Determine the (x, y) coordinate at the center of the cell enclosing the given text.  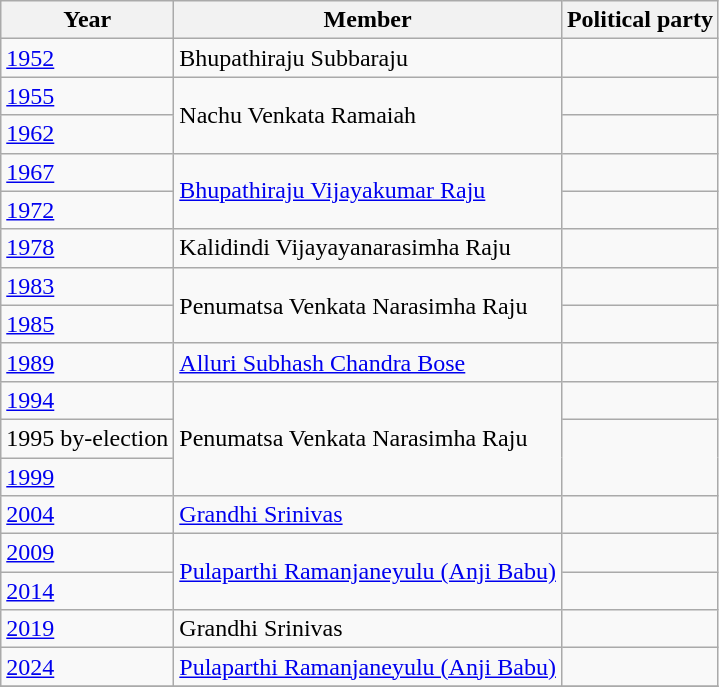
2019 (88, 629)
1967 (88, 172)
Nachu Venkata Ramaiah (368, 115)
Bhupathiraju Vijayakumar Raju (368, 191)
1978 (88, 248)
1955 (88, 96)
2009 (88, 553)
1995 by-election (88, 438)
Political party (640, 20)
1994 (88, 400)
2004 (88, 515)
1983 (88, 286)
2014 (88, 591)
1972 (88, 210)
1989 (88, 362)
Alluri Subhash Chandra Bose (368, 362)
Member (368, 20)
Kalidindi Vijayayanarasimha Raju (368, 248)
Bhupathiraju Subbaraju (368, 58)
1999 (88, 477)
1962 (88, 134)
1952 (88, 58)
2024 (88, 667)
Year (88, 20)
1985 (88, 324)
